Return the (x, y) coordinate for the center point of the cell that contains the specified text.  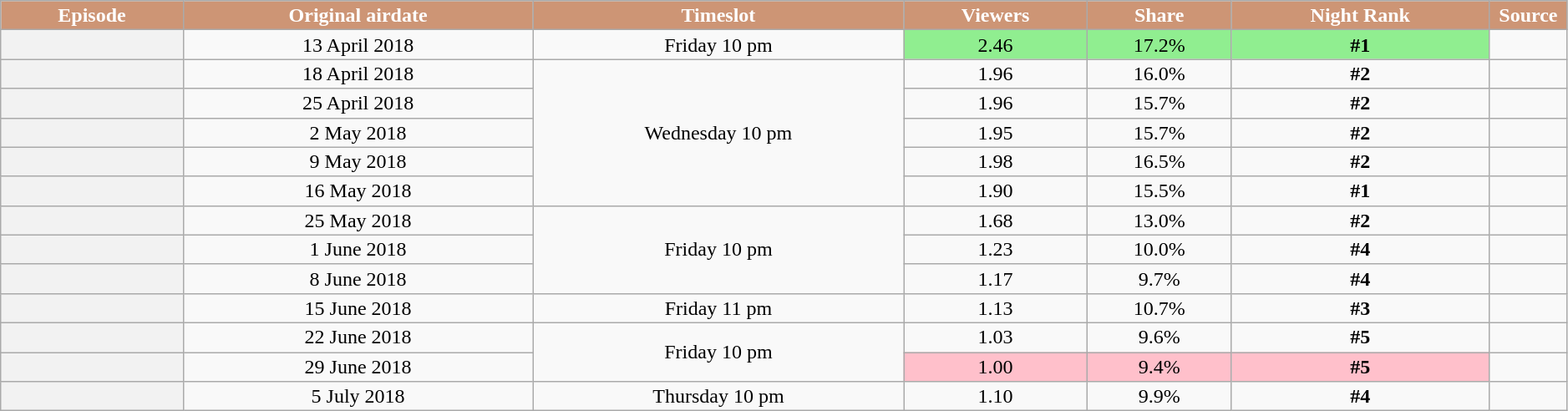
1.13 (996, 307)
Friday 11 pm (718, 307)
8 June 2018 (358, 279)
13.0% (1160, 221)
9.9% (1160, 396)
1.10 (996, 396)
Timeslot (718, 15)
Source (1529, 15)
9.6% (1160, 337)
29 June 2018 (358, 368)
22 June 2018 (358, 337)
1.98 (996, 162)
16 May 2018 (358, 190)
25 May 2018 (358, 221)
Viewers (996, 15)
1.23 (996, 249)
17.2% (1160, 45)
18 April 2018 (358, 74)
9 May 2018 (358, 162)
1.90 (996, 190)
25 April 2018 (358, 104)
9.7% (1160, 279)
2 May 2018 (358, 132)
15.5% (1160, 190)
Share (1160, 15)
1.00 (996, 368)
1.17 (996, 279)
1.95 (996, 132)
9.4% (1160, 368)
#3 (1360, 307)
Thursday 10 pm (718, 396)
Wednesday 10 pm (718, 132)
2.46 (996, 45)
1.68 (996, 221)
16.5% (1160, 162)
Episode (92, 15)
10.0% (1160, 249)
Night Rank (1360, 15)
1.03 (996, 337)
15 June 2018 (358, 307)
16.0% (1160, 74)
10.7% (1160, 307)
Original airdate (358, 15)
13 April 2018 (358, 45)
5 July 2018 (358, 396)
1 June 2018 (358, 249)
